Search for the cell housing the specified text and yield its (X, Y) center coordinate. 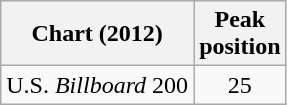
Chart (2012) (98, 34)
25 (240, 85)
Peakposition (240, 34)
U.S. Billboard 200 (98, 85)
